Determine the (x, y) coordinate at the center of the cell enclosing the given text.  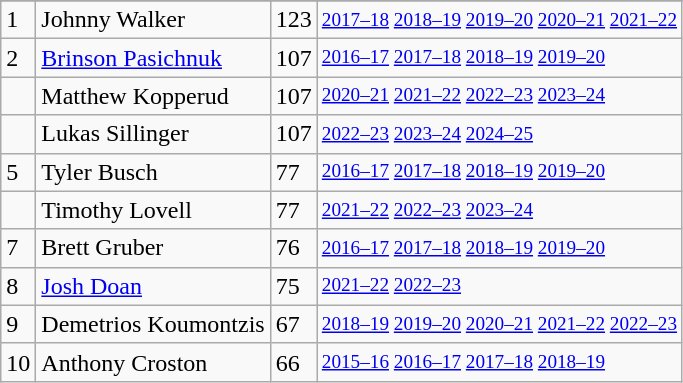
76 (294, 248)
7 (18, 248)
Brett Gruber (153, 248)
Johnny Walker (153, 20)
Brinson Pasichnuk (153, 58)
66 (294, 362)
2021–22 2022–23 2023–24 (499, 210)
1 (18, 20)
2 (18, 58)
2018–19 2019–20 2020–21 2021–22 2022–23 (499, 324)
2020–21 2021–22 2022–23 2023–24 (499, 96)
123 (294, 20)
Tyler Busch (153, 172)
9 (18, 324)
2021–22 2022–23 (499, 286)
8 (18, 286)
Anthony Croston (153, 362)
Timothy Lovell (153, 210)
5 (18, 172)
Josh Doan (153, 286)
2015–16 2016–17 2017–18 2018–19 (499, 362)
Demetrios Koumontzis (153, 324)
10 (18, 362)
67 (294, 324)
2022–23 2023–24 2024–25 (499, 134)
Matthew Kopperud (153, 96)
75 (294, 286)
2017–18 2018–19 2019–20 2020–21 2021–22 (499, 20)
Lukas Sillinger (153, 134)
